Locate the cell with the specified text and output its [x, y] center coordinate. 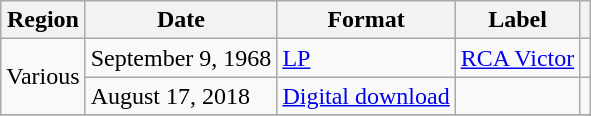
August 17, 2018 [181, 96]
Format [366, 20]
September 9, 1968 [181, 58]
Various [43, 77]
Region [43, 20]
Label [518, 20]
RCA Victor [518, 58]
LP [366, 58]
Date [181, 20]
Digital download [366, 96]
